Determine the [x, y] coordinate at the center of the cell enclosing the given text.  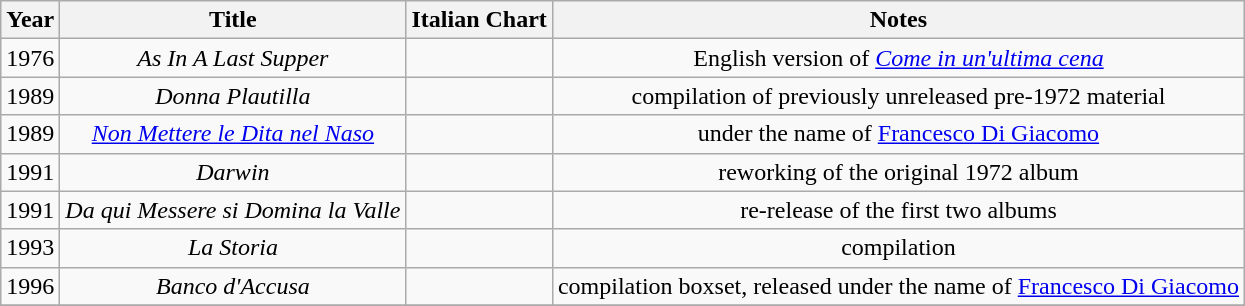
As In A Last Supper [233, 58]
reworking of the original 1972 album [898, 172]
under the name of Francesco Di Giacomo [898, 134]
Title [233, 20]
Notes [898, 20]
1976 [30, 58]
1993 [30, 248]
1996 [30, 286]
English version of Come in un'ultima cena [898, 58]
compilation of previously unreleased pre-1972 material [898, 96]
Da qui Messere si Domina la Valle [233, 210]
La Storia [233, 248]
compilation boxset, released under the name of Francesco Di Giacomo [898, 286]
re-release of the first two albums [898, 210]
Year [30, 20]
Darwin [233, 172]
Donna Plautilla [233, 96]
Italian Chart [479, 20]
compilation [898, 248]
Banco d'Accusa [233, 286]
Non Mettere le Dita nel Naso [233, 134]
